Output the (x, y) coordinate of the center of the cell containing the given text.  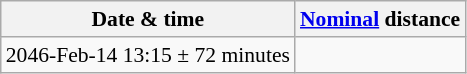
Date & time (148, 19)
2046-Feb-14 13:15 ± 72 minutes (148, 55)
Nominal distance (380, 19)
